For the text-containing cell, return its midpoint in [x, y] coordinate format. 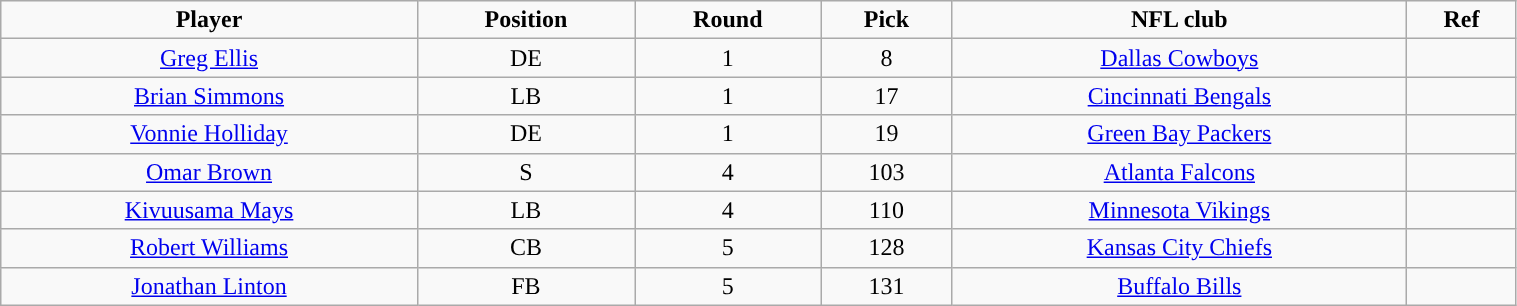
Cincinnati Bengals [1180, 96]
8 [886, 58]
Green Bay Packers [1180, 134]
Kivuusama Mays [210, 210]
Atlanta Falcons [1180, 172]
131 [886, 286]
Position [526, 20]
Kansas City Chiefs [1180, 248]
Pick [886, 20]
Greg Ellis [210, 58]
Minnesota Vikings [1180, 210]
FB [526, 286]
Buffalo Bills [1180, 286]
128 [886, 248]
S [526, 172]
103 [886, 172]
Brian Simmons [210, 96]
Player [210, 20]
Robert Williams [210, 248]
Jonathan Linton [210, 286]
17 [886, 96]
Round [728, 20]
Ref [1462, 20]
19 [886, 134]
CB [526, 248]
Dallas Cowboys [1180, 58]
Omar Brown [210, 172]
Vonnie Holliday [210, 134]
NFL club [1180, 20]
110 [886, 210]
